Return the (X, Y) coordinate for the center point of the cell that contains the specified text.  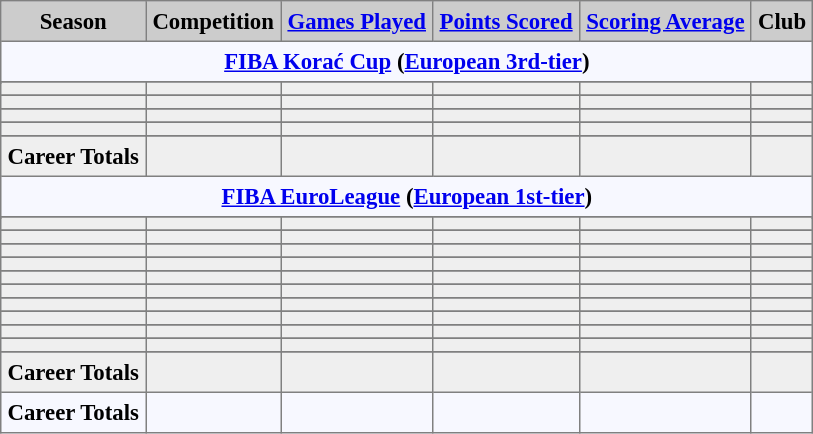
Season (74, 21)
Scoring Average (665, 21)
Club (782, 21)
Games Played (357, 21)
FIBA EuroLeague (European 1st-tier) (407, 196)
Competition (214, 21)
FIBA Korać Cup (European 3rd-tier) (407, 61)
Points Scored (506, 21)
